Determine the (X, Y) coordinate at the center of the cell enclosing the given text.  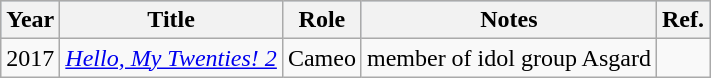
Cameo (322, 58)
Notes (508, 20)
Ref. (682, 20)
2017 (30, 58)
Title (172, 20)
member of idol group Asgard (508, 58)
Year (30, 20)
Role (322, 20)
Hello, My Twenties! 2 (172, 58)
